For the text-containing cell, return its midpoint in [X, Y] coordinate format. 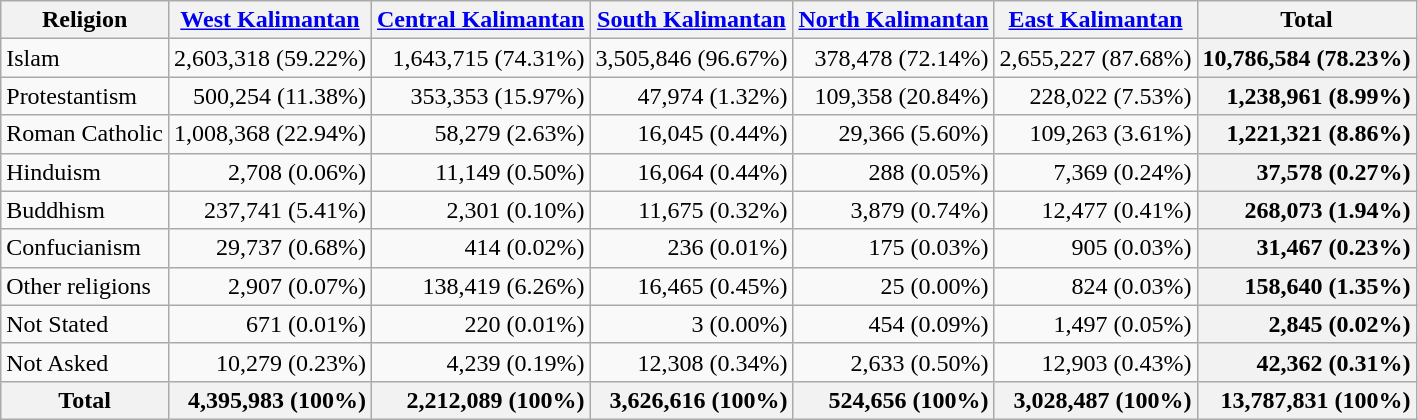
414 (0.02%) [481, 248]
25 (0.00%) [894, 286]
East Kalimantan [1096, 20]
47,974 (1.32%) [692, 96]
Hinduism [85, 172]
1,238,961 (8.99%) [1306, 96]
Central Kalimantan [481, 20]
12,308 (0.34%) [692, 362]
378,478 (72.14%) [894, 58]
454 (0.09%) [894, 324]
175 (0.03%) [894, 248]
4,395,983 (100%) [270, 400]
3,879 (0.74%) [894, 210]
109,263 (3.61%) [1096, 134]
2,708 (0.06%) [270, 172]
11,675 (0.32%) [692, 210]
7,369 (0.24%) [1096, 172]
Not Stated [85, 324]
42,362 (0.31%) [1306, 362]
16,064 (0.44%) [692, 172]
236 (0.01%) [692, 248]
1,497 (0.05%) [1096, 324]
31,467 (0.23%) [1306, 248]
3 (0.00%) [692, 324]
37,578 (0.27%) [1306, 172]
2,212,089 (100%) [481, 400]
2,633 (0.50%) [894, 362]
905 (0.03%) [1096, 248]
Not Asked [85, 362]
Protestantism [85, 96]
268,073 (1.94%) [1306, 210]
Religion [85, 20]
220 (0.01%) [481, 324]
29,366 (5.60%) [894, 134]
3,505,846 (96.67%) [692, 58]
2,603,318 (59.22%) [270, 58]
3,028,487 (100%) [1096, 400]
16,045 (0.44%) [692, 134]
2,655,227 (87.68%) [1096, 58]
288 (0.05%) [894, 172]
524,656 (100%) [894, 400]
11,149 (0.50%) [481, 172]
3,626,616 (100%) [692, 400]
Roman Catholic [85, 134]
2,907 (0.07%) [270, 286]
109,358 (20.84%) [894, 96]
158,640 (1.35%) [1306, 286]
2,845 (0.02%) [1306, 324]
138,419 (6.26%) [481, 286]
Confucianism [85, 248]
29,737 (0.68%) [270, 248]
671 (0.01%) [270, 324]
824 (0.03%) [1096, 286]
12,903 (0.43%) [1096, 362]
2,301 (0.10%) [481, 210]
228,022 (7.53%) [1096, 96]
58,279 (2.63%) [481, 134]
13,787,831 (100%) [1306, 400]
1,643,715 (74.31%) [481, 58]
500,254 (11.38%) [270, 96]
237,741 (5.41%) [270, 210]
353,353 (15.97%) [481, 96]
South Kalimantan [692, 20]
4,239 (0.19%) [481, 362]
1,221,321 (8.86%) [1306, 134]
10,786,584 (78.23%) [1306, 58]
Buddhism [85, 210]
12,477 (0.41%) [1096, 210]
10,279 (0.23%) [270, 362]
West Kalimantan [270, 20]
Other religions [85, 286]
North Kalimantan [894, 20]
16,465 (0.45%) [692, 286]
1,008,368 (22.94%) [270, 134]
Islam [85, 58]
